From the cell containing the given text, extract its center point as (X, Y) coordinate. 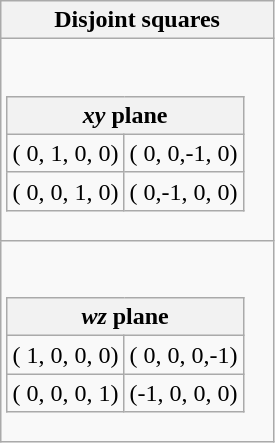
( 0, 0, 0,-1) (184, 355)
( 0, 0, 0, 1) (66, 393)
( 0,-1, 0, 0) (184, 191)
( 0, 0,-1, 0) (184, 153)
wz plane (125, 317)
wz plane ( 1, 0, 0, 0) ( 0, 0, 0,-1) ( 0, 0, 0, 1) (-1, 0, 0, 0) (138, 342)
( 1, 0, 0, 0) (66, 355)
(-1, 0, 0, 0) (184, 393)
xy plane (125, 115)
( 0, 0, 1, 0) (66, 191)
xy plane ( 0, 1, 0, 0) ( 0, 0,-1, 0) ( 0, 0, 1, 0) ( 0,-1, 0, 0) (138, 140)
Disjoint squares (138, 20)
( 0, 1, 0, 0) (66, 153)
